Scan for the cell matching the given text and deliver its (x, y) coordinate at center. 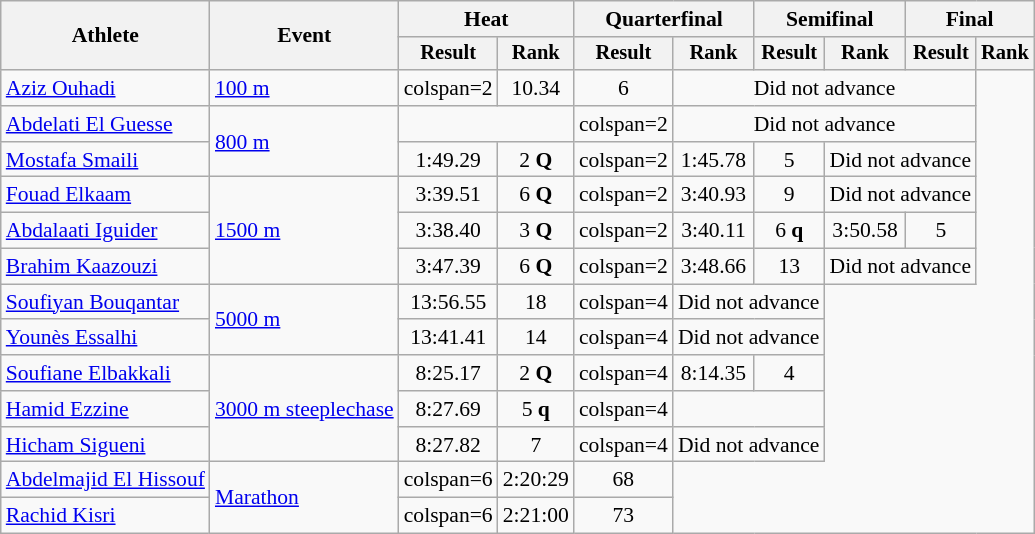
Mostafa Smaili (106, 160)
3:40.93 (714, 195)
3:50.58 (864, 231)
Soufiane Elbakkali (106, 373)
9 (789, 195)
Semifinal (830, 19)
Aziz Ouhadi (106, 88)
Abdelati El Guesse (106, 124)
Quarterfinal (664, 19)
10.34 (536, 88)
Abdalaati Iguider (106, 231)
3000 m steeplechase (304, 408)
6 q (789, 231)
Hamid Ezzine (106, 409)
3:39.51 (448, 195)
13 (789, 267)
2:20:29 (536, 480)
73 (624, 516)
3:47.39 (448, 267)
7 (536, 445)
8:14.35 (714, 373)
13:41.41 (448, 338)
Hicham Sigueni (106, 445)
2:21:00 (536, 516)
Abdelmajid El Hissouf (106, 480)
1:45.78 (714, 160)
4 (789, 373)
13:56.55 (448, 302)
Heat (486, 19)
18 (536, 302)
3:40.11 (714, 231)
5000 m (304, 320)
14 (536, 338)
1500 m (304, 230)
6 (624, 88)
Younès Essalhi (106, 338)
Soufiyan Bouqantar (106, 302)
3 Q (536, 231)
Marathon (304, 498)
800 m (304, 142)
5 q (536, 409)
100 m (304, 88)
Brahim Kaazouzi (106, 267)
Rachid Kisri (106, 516)
Fouad Elkaam (106, 195)
68 (624, 480)
8:27.69 (448, 409)
3:38.40 (448, 231)
Event (304, 36)
Athlete (106, 36)
8:25.17 (448, 373)
Final (970, 19)
3:48.66 (714, 267)
8:27.82 (448, 445)
1:49.29 (448, 160)
